Identify which cell holds the provided text, then report its (X, Y) central coordinate. 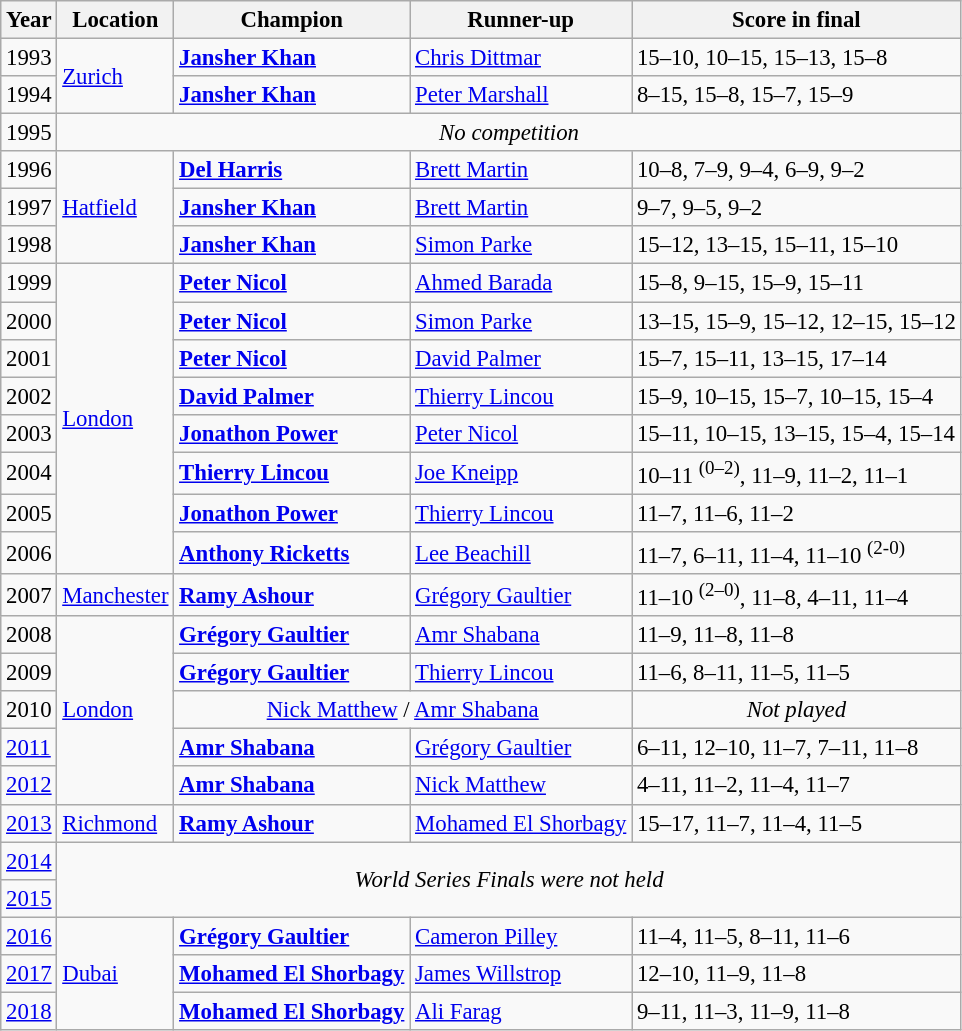
2015 (29, 898)
11–7, 6–11, 11–4, 11–10 (2-0) (797, 553)
15–12, 13–15, 15–11, 15–10 (797, 245)
2010 (29, 710)
1999 (29, 283)
Nick Matthew / Amr Shabana (403, 710)
11–9, 11–8, 11–8 (797, 635)
4–11, 11–2, 11–4, 11–7 (797, 786)
15–7, 15–11, 13–15, 17–14 (797, 358)
2013 (29, 823)
2005 (29, 513)
No competition (509, 133)
Cameron Pilley (521, 936)
Champion (292, 20)
15–11, 10–15, 13–15, 15–4, 15–14 (797, 433)
Location (116, 20)
James Willstrop (521, 974)
Lee Beachill (521, 553)
1994 (29, 95)
1993 (29, 58)
2018 (29, 1011)
2009 (29, 673)
11–6, 8–11, 11–5, 11–5 (797, 673)
Runner-up (521, 20)
10–8, 7–9, 9–4, 6–9, 9–2 (797, 170)
15–17, 11–7, 11–4, 11–5 (797, 823)
2006 (29, 553)
10–11 (0–2), 11–9, 11–2, 11–1 (797, 473)
2008 (29, 635)
2004 (29, 473)
12–10, 11–9, 11–8 (797, 974)
Chris Dittmar (521, 58)
2007 (29, 595)
2012 (29, 786)
13–15, 15–9, 15–12, 12–15, 15–12 (797, 321)
1995 (29, 133)
Joe Kneipp (521, 473)
15–8, 9–15, 15–9, 15–11 (797, 283)
Manchester (116, 595)
Score in final (797, 20)
2002 (29, 396)
1997 (29, 208)
2001 (29, 358)
11–4, 11–5, 8–11, 11–6 (797, 936)
Richmond (116, 823)
1996 (29, 170)
2003 (29, 433)
Ahmed Barada (521, 283)
Dubai (116, 974)
8–15, 15–8, 15–7, 15–9 (797, 95)
Hatfield (116, 208)
2016 (29, 936)
2014 (29, 861)
2011 (29, 748)
Del Harris (292, 170)
2000 (29, 321)
Year (29, 20)
2017 (29, 974)
World Series Finals were not held (509, 880)
Ali Farag (521, 1011)
Nick Matthew (521, 786)
Peter Marshall (521, 95)
9–7, 9–5, 9–2 (797, 208)
15–9, 10–15, 15–7, 10–15, 15–4 (797, 396)
Anthony Ricketts (292, 553)
11–10 (2–0), 11–8, 4–11, 11–4 (797, 595)
9–11, 11–3, 11–9, 11–8 (797, 1011)
1998 (29, 245)
15–10, 10–15, 15–13, 15–8 (797, 58)
Zurich (116, 76)
11–7, 11–6, 11–2 (797, 513)
Not played (797, 710)
6–11, 12–10, 11–7, 7–11, 11–8 (797, 748)
